Search for the cell housing the specified text and yield its (x, y) center coordinate. 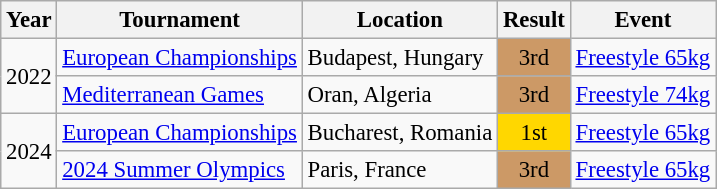
Mediterranean Games (180, 95)
Event (642, 20)
Bucharest, Romania (400, 133)
Oran, Algeria (400, 95)
1st (534, 133)
Year (29, 20)
2022 (29, 76)
Freestyle 74kg (642, 95)
Budapest, Hungary (400, 58)
2024 Summer Olympics (180, 170)
Location (400, 20)
2024 (29, 152)
Tournament (180, 20)
Result (534, 20)
Paris, France (400, 170)
